Determine the [X, Y] coordinate at the center of the cell enclosing the given text.  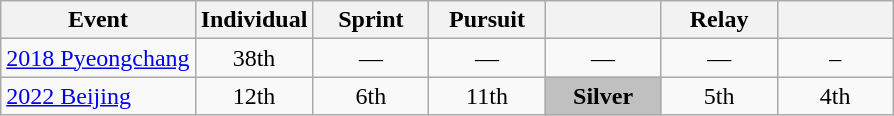
38th [254, 58]
6th [371, 96]
Silver [603, 96]
2022 Beijing [98, 96]
Relay [719, 20]
2018 Pyeongchang [98, 58]
Sprint [371, 20]
Individual [254, 20]
Pursuit [487, 20]
4th [835, 96]
5th [719, 96]
12th [254, 96]
11th [487, 96]
Event [98, 20]
– [835, 58]
